Return the (X, Y) coordinate for the center point of the cell that contains the specified text.  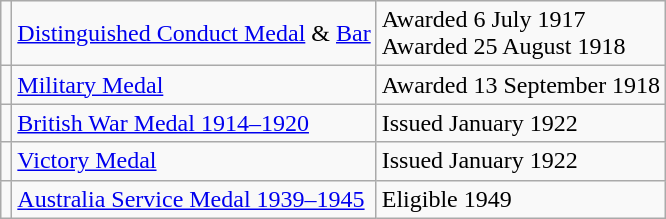
Military Medal (194, 85)
Awarded 13 September 1918 (520, 85)
Distinguished Conduct Medal & Bar (194, 34)
Awarded 6 July 1917Awarded 25 August 1918 (520, 34)
Eligible 1949 (520, 199)
British War Medal 1914–1920 (194, 123)
Victory Medal (194, 161)
Australia Service Medal 1939–1945 (194, 199)
